For the text-containing cell, return its midpoint in [X, Y] coordinate format. 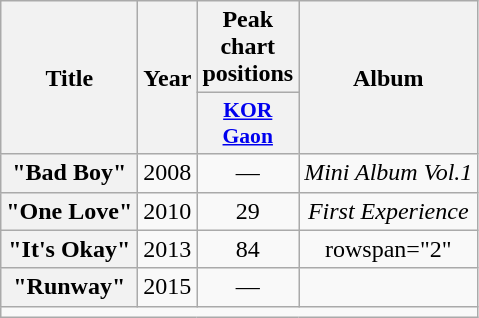
Year [168, 78]
Album [388, 78]
rowspan="2" [388, 249]
Title [70, 78]
84 [248, 249]
2008 [168, 173]
"Bad Boy" [70, 173]
Mini Album Vol.1 [388, 173]
29 [248, 211]
First Experience [388, 211]
"Runway" [70, 287]
KORGaon [248, 124]
Peak chart positions [248, 47]
2010 [168, 211]
2015 [168, 287]
"One Love" [70, 211]
"It's Okay" [70, 249]
2013 [168, 249]
